Return the (X, Y) coordinate for the center point of the cell that contains the specified text.  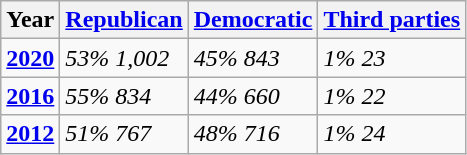
53% 1,002 (124, 58)
Democratic (253, 20)
Republican (124, 20)
51% 767 (124, 134)
1% 24 (392, 134)
2016 (30, 96)
48% 716 (253, 134)
1% 23 (392, 58)
45% 843 (253, 58)
Third parties (392, 20)
1% 22 (392, 96)
2020 (30, 58)
44% 660 (253, 96)
2012 (30, 134)
55% 834 (124, 96)
Year (30, 20)
